For the text-containing cell, return its midpoint in (x, y) coordinate format. 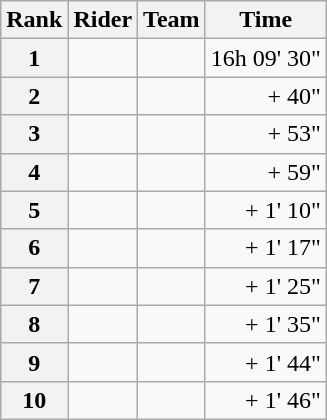
Team (172, 20)
5 (34, 210)
+ 1' 44" (266, 362)
3 (34, 134)
8 (34, 324)
+ 1' 46" (266, 400)
+ 59" (266, 172)
1 (34, 58)
2 (34, 96)
+ 40" (266, 96)
7 (34, 286)
+ 53" (266, 134)
+ 1' 25" (266, 286)
+ 1' 35" (266, 324)
9 (34, 362)
6 (34, 248)
+ 1' 10" (266, 210)
Time (266, 20)
Rider (103, 20)
+ 1' 17" (266, 248)
4 (34, 172)
16h 09' 30" (266, 58)
10 (34, 400)
Rank (34, 20)
